Determine the [X, Y] coordinate at the center of the cell enclosing the given text.  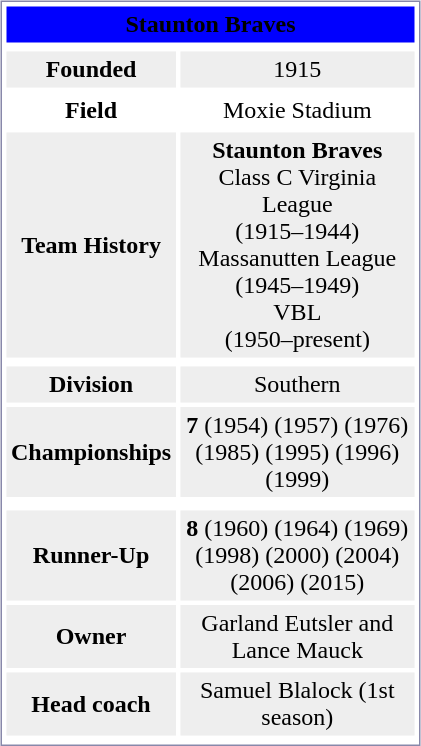
Moxie Stadium [297, 110]
Southern [297, 384]
Founded [90, 70]
Garland Eutsler and Lance Mauck [297, 636]
Team History [90, 244]
8 (1960) (1964) (1969) (1998) (2000) (2004) (2006) (2015) [297, 555]
Runner-Up [90, 555]
7 (1954) (1957) (1976) (1985) (1995) (1996) (1999) [297, 452]
Field [90, 110]
Owner [90, 636]
Staunton Braves Class C Virginia League (1915–1944) Massanutten League (1945–1949) VBL (1950–present) [297, 244]
Head coach [90, 704]
Division [90, 384]
Samuel Blalock (1st season) [297, 704]
1915 [297, 70]
Championships [90, 452]
Staunton Braves [210, 24]
